Identify which cell holds the provided text, then report its (X, Y) central coordinate. 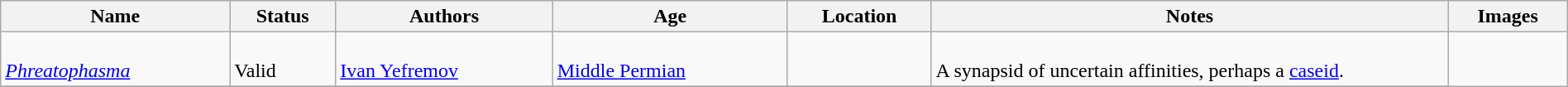
Phreatophasma (116, 60)
Status (283, 17)
Middle Permian (670, 60)
Location (859, 17)
Authors (444, 17)
Valid (283, 60)
Images (1508, 17)
Notes (1189, 17)
A synapsid of uncertain affinities, perhaps a caseid. (1189, 60)
Ivan Yefremov (444, 60)
Age (670, 17)
Name (116, 17)
